Determine the [x, y] coordinate at the center of the cell enclosing the given text.  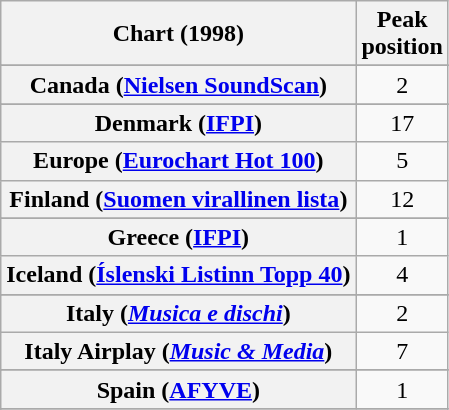
Peakposition [402, 34]
12 [402, 199]
7 [402, 351]
4 [402, 275]
Europe (Eurochart Hot 100) [178, 161]
Denmark (IFPI) [178, 123]
Chart (1998) [178, 34]
17 [402, 123]
Italy Airplay (Music & Media) [178, 351]
Greece (IFPI) [178, 237]
Iceland (Íslenski Listinn Topp 40) [178, 275]
Finland (Suomen virallinen lista) [178, 199]
Canada (Nielsen SoundScan) [178, 85]
Spain (AFYVE) [178, 389]
5 [402, 161]
Italy (Musica e dischi) [178, 313]
